Capture the cell that displays the provided text and extract its [X, Y] central coordinate. 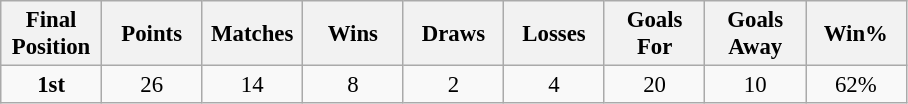
Goals Away [756, 34]
Wins [354, 34]
14 [252, 85]
Goals For [654, 34]
Losses [554, 34]
Win% [856, 34]
26 [152, 85]
Final Position [52, 34]
4 [554, 85]
1st [52, 85]
62% [856, 85]
Points [152, 34]
10 [756, 85]
8 [354, 85]
Matches [252, 34]
Draws [454, 34]
20 [654, 85]
2 [454, 85]
